Identify which cell holds the provided text, then report its [x, y] central coordinate. 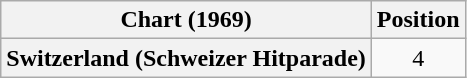
4 [418, 58]
Chart (1969) [186, 20]
Position [418, 20]
Switzerland (Schweizer Hitparade) [186, 58]
